Extract the (x, y) coordinate from the center of the cell holding the provided text.  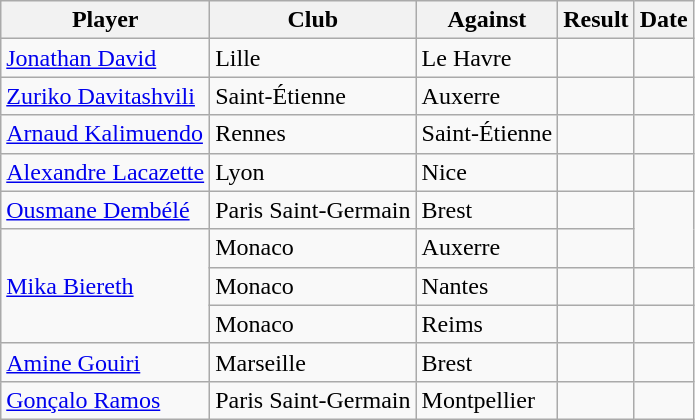
Result (596, 20)
Reims (487, 324)
Nice (487, 172)
Date (664, 20)
Nantes (487, 286)
Gonçalo Ramos (106, 400)
Amine Gouiri (106, 362)
Arnaud Kalimuendo (106, 134)
Alexandre Lacazette (106, 172)
Lyon (313, 172)
Rennes (313, 134)
Ousmane Dembélé (106, 210)
Player (106, 20)
Jonathan David (106, 58)
Against (487, 20)
Club (313, 20)
Marseille (313, 362)
Zuriko Davitashvili (106, 96)
Le Havre (487, 58)
Mika Biereth (106, 286)
Montpellier (487, 400)
Lille (313, 58)
